Return [x, y] of the center of cell containing provided text 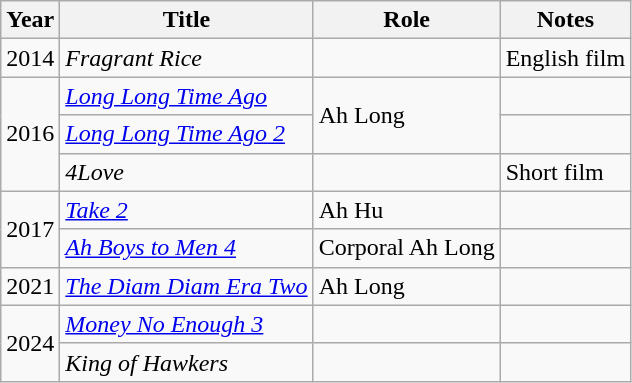
4Love [186, 172]
Long Long Time Ago 2 [186, 134]
The Diam Diam Era Two [186, 286]
2016 [30, 134]
Year [30, 20]
Take 2 [186, 210]
Ah Hu [406, 210]
Fragrant Rice [186, 58]
Notes [565, 20]
2014 [30, 58]
Role [406, 20]
Long Long Time Ago [186, 96]
King of Hawkers [186, 362]
Corporal Ah Long [406, 248]
Short film [565, 172]
2024 [30, 343]
Money No Enough 3 [186, 324]
2017 [30, 229]
Title [186, 20]
English film [565, 58]
Ah Boys to Men 4 [186, 248]
2021 [30, 286]
